Determine the [X, Y] coordinate at the center of the cell enclosing the given text.  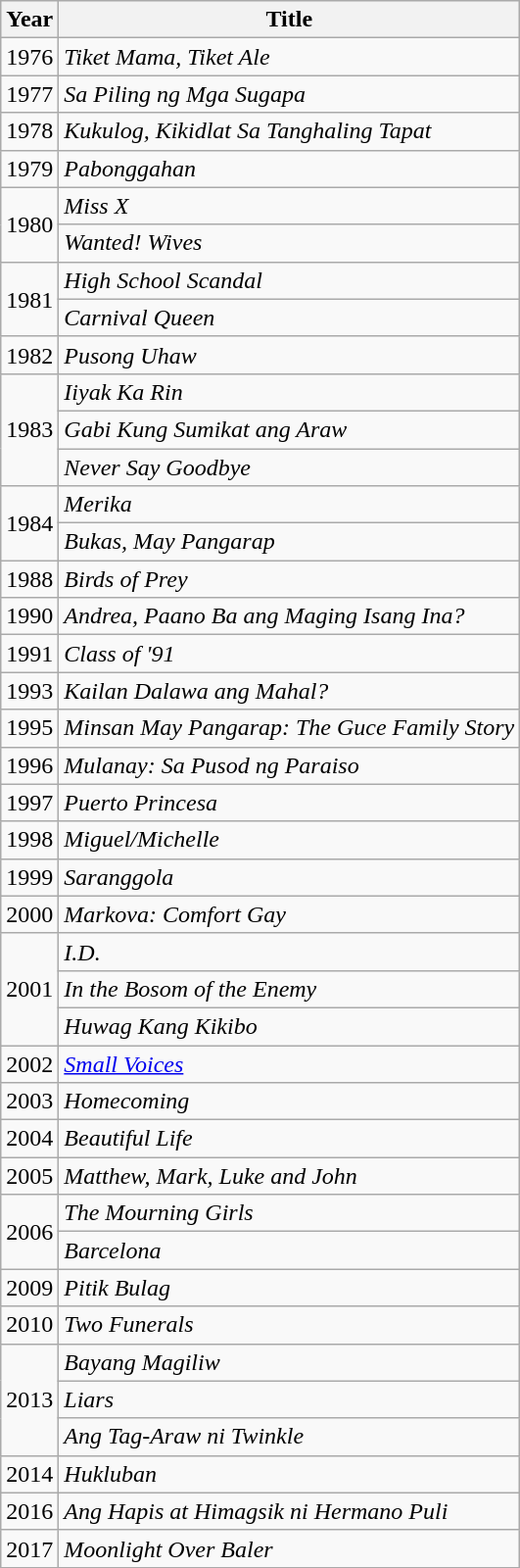
Beautiful Life [290, 1139]
High School Scandal [290, 280]
1982 [29, 355]
Wanted! Wives [290, 243]
1988 [29, 579]
Miss X [290, 206]
Pitik Bulag [290, 1288]
Class of '91 [290, 654]
I.D. [290, 952]
1984 [29, 523]
2004 [29, 1139]
Ang Hapis at Himagsik ni Hermano Puli [290, 1511]
1977 [29, 94]
Bukas, May Pangarap [290, 542]
The Mourning Girls [290, 1213]
Minsan May Pangarap: The Guce Family Story [290, 728]
Gabi Kung Sumikat ang Araw [290, 429]
Birds of Prey [290, 579]
Huwag Kang Kikibo [290, 1026]
Matthew, Mark, Luke and John [290, 1176]
1991 [29, 654]
In the Bosom of the Enemy [290, 989]
Bayang Magiliw [290, 1362]
1993 [29, 691]
Year [29, 20]
Small Voices [290, 1063]
Liars [290, 1399]
Miguel/Michelle [290, 840]
1999 [29, 877]
Never Say Goodbye [290, 467]
Merika [290, 505]
Title [290, 20]
1990 [29, 616]
Kukulog, Kikidlat Sa Tanghaling Tapat [290, 131]
Andrea, Paano Ba ang Maging Isang Ina? [290, 616]
1995 [29, 728]
1979 [29, 169]
1997 [29, 803]
Sa Piling ng Mga Sugapa [290, 94]
2006 [29, 1232]
Carnival Queen [290, 318]
2002 [29, 1063]
2014 [29, 1474]
1981 [29, 299]
Tiket Mama, Tiket Ale [290, 57]
Hukluban [290, 1474]
1983 [29, 429]
Barcelona [290, 1250]
1976 [29, 57]
1998 [29, 840]
Saranggola [290, 877]
Kailan Dalawa ang Mahal? [290, 691]
1980 [29, 224]
Markova: Comfort Gay [290, 914]
1978 [29, 131]
2005 [29, 1176]
2003 [29, 1102]
Moonlight Over Baler [290, 1548]
Iiyak Ka Rin [290, 392]
Mulanay: Sa Pusod ng Paraiso [290, 765]
1996 [29, 765]
2013 [29, 1399]
2010 [29, 1325]
2000 [29, 914]
2017 [29, 1548]
Pabonggahan [290, 169]
Puerto Princesa [290, 803]
Ang Tag-Araw ni Twinkle [290, 1437]
Pusong Uhaw [290, 355]
Homecoming [290, 1102]
2001 [29, 989]
Two Funerals [290, 1325]
2009 [29, 1288]
2016 [29, 1511]
